Pinpoint the cell where the given text exists, returning its (X, Y) midpoint coordinate. 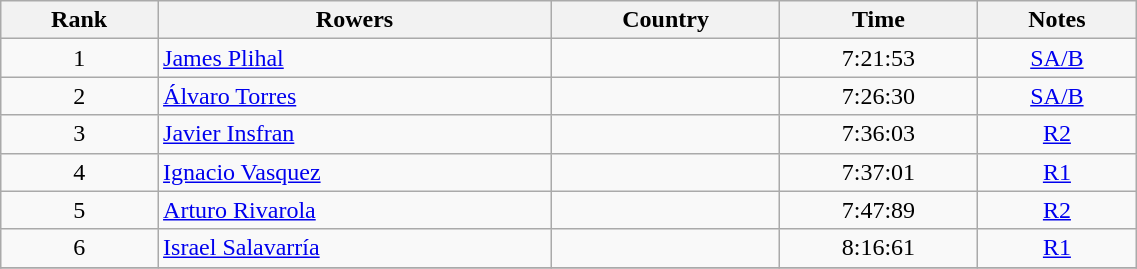
Javier Insfran (355, 134)
Country (665, 20)
7:26:30 (878, 96)
7:37:01 (878, 172)
Time (878, 20)
7:47:89 (878, 210)
8:16:61 (878, 248)
6 (80, 248)
Israel Salavarría (355, 248)
Ignacio Vasquez (355, 172)
Rowers (355, 20)
Notes (1057, 20)
7:36:03 (878, 134)
7:21:53 (878, 58)
Arturo Rivarola (355, 210)
5 (80, 210)
2 (80, 96)
Rank (80, 20)
Álvaro Torres (355, 96)
1 (80, 58)
4 (80, 172)
3 (80, 134)
James Plihal (355, 58)
